Search for the cell housing the specified text and yield its (x, y) center coordinate. 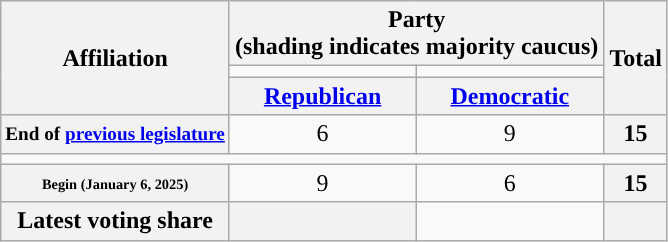
Republican (322, 96)
End of previous legislature (116, 134)
Affiliation (116, 58)
Begin (January 6, 2025) (116, 183)
Democratic (510, 96)
Party(shading indicates majority caucus) (416, 34)
Total (636, 58)
Latest voting share (116, 221)
